From the cell containing the given text, extract its center point as (X, Y) coordinate. 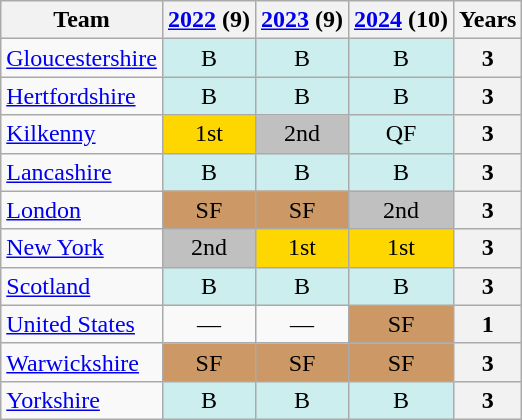
Team (82, 20)
Kilkenny (82, 134)
1 (488, 324)
United States (82, 324)
2024 (10) (402, 20)
London (82, 210)
2022 (9) (208, 20)
Yorkshire (82, 400)
2023 (9) (302, 20)
Warwickshire (82, 362)
Lancashire (82, 172)
QF (402, 134)
Hertfordshire (82, 96)
New York (82, 248)
Scotland (82, 286)
Years (488, 20)
Gloucestershire (82, 58)
